Find where the given text appears and provide that cell's center as [x, y] coordinate. 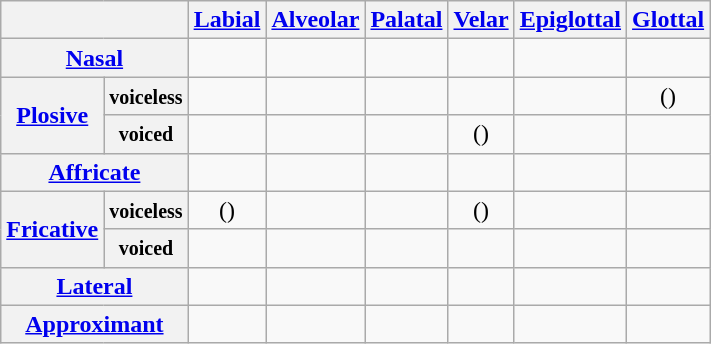
Plosive [52, 115]
Epiglottal [570, 20]
Glottal [668, 20]
Palatal [406, 20]
Labial [227, 20]
Approximant [94, 324]
Fricative [52, 229]
Nasal [94, 58]
Affricate [94, 172]
Velar [481, 20]
Lateral [94, 286]
Alveolar [316, 20]
